Output the [x, y] coordinate of the center of the cell containing the given text.  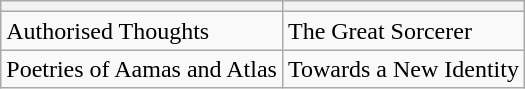
Poetries of Aamas and Atlas [142, 69]
Towards a New Identity [403, 69]
Authorised Thoughts [142, 31]
The Great Sorcerer [403, 31]
